Return (x, y) of the center of cell containing provided text 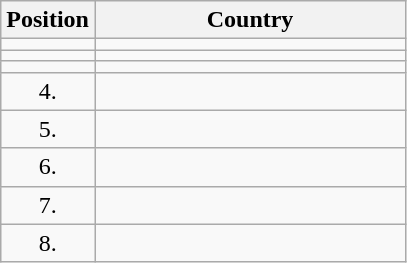
5. (48, 129)
Country (250, 20)
6. (48, 167)
7. (48, 205)
8. (48, 243)
Position (48, 20)
4. (48, 91)
